For the text-containing cell, return its midpoint in (x, y) coordinate format. 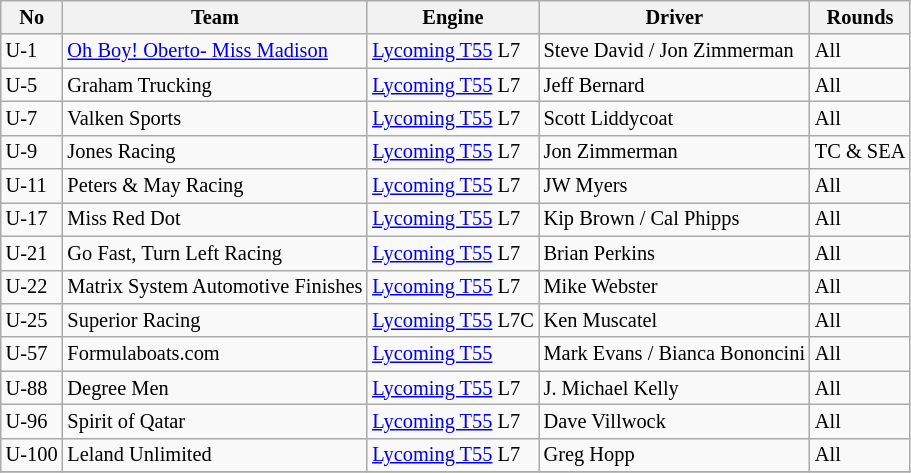
Valken Sports (216, 118)
U-7 (32, 118)
Formulaboats.com (216, 354)
Jon Zimmerman (674, 152)
Engine (452, 17)
Spirit of Qatar (216, 421)
Oh Boy! Oberto- Miss Madison (216, 51)
Scott Liddycoat (674, 118)
Peters & May Racing (216, 186)
U-17 (32, 219)
U-21 (32, 253)
Ken Muscatel (674, 320)
Rounds (860, 17)
Miss Red Dot (216, 219)
Lycoming T55 L7C (452, 320)
Matrix System Automotive Finishes (216, 287)
Go Fast, Turn Left Racing (216, 253)
U-96 (32, 421)
Leland Unlimited (216, 455)
Lycoming T55 (452, 354)
U-100 (32, 455)
Degree Men (216, 388)
J. Michael Kelly (674, 388)
TC & SEA (860, 152)
Mark Evans / Bianca Bononcini (674, 354)
Team (216, 17)
Steve David / Jon Zimmerman (674, 51)
Jones Racing (216, 152)
No (32, 17)
Greg Hopp (674, 455)
U-57 (32, 354)
Graham Trucking (216, 85)
Mike Webster (674, 287)
JW Myers (674, 186)
U-9 (32, 152)
U-22 (32, 287)
U-1 (32, 51)
U-25 (32, 320)
Jeff Bernard (674, 85)
Superior Racing (216, 320)
Driver (674, 17)
U-11 (32, 186)
U-88 (32, 388)
Kip Brown / Cal Phipps (674, 219)
Brian Perkins (674, 253)
U-5 (32, 85)
Dave Villwock (674, 421)
